Scan for the cell matching the given text and deliver its [x, y] coordinate at center. 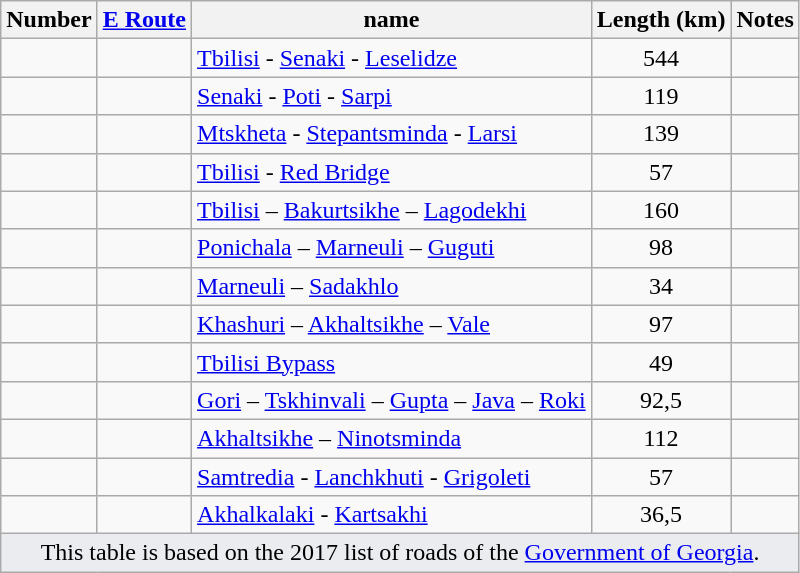
Mtskheta - Stepantsminda - Larsi [392, 134]
Length (km) [661, 20]
Senaki - Poti - Sarpi [392, 96]
Tbilisi - Senaki - Leselidze [392, 58]
Akhalkalaki - Kartsakhi [392, 515]
name [392, 20]
Tbilisi - Red Bridge [392, 172]
Notes [765, 20]
112 [661, 438]
139 [661, 134]
160 [661, 210]
Ponichala – Marneuli – Guguti [392, 248]
97 [661, 324]
36,5 [661, 515]
49 [661, 362]
Marneuli – Sadakhlo [392, 286]
E Route [144, 20]
34 [661, 286]
Samtredia - Lanchkhuti - Grigoleti [392, 477]
Khashuri – Akhaltsikhe – Vale [392, 324]
This table is based on the 2017 list of roads of the Government of Georgia. [400, 553]
Tbilisi – Bakurtsikhe – Lagodekhi [392, 210]
Gori – Tskhinvali – Gupta – Java – Roki [392, 400]
Number [49, 20]
119 [661, 96]
544 [661, 58]
Akhaltsikhe – Ninotsminda [392, 438]
Tbilisi Bypass [392, 362]
92,5 [661, 400]
98 [661, 248]
